Provide the [X, Y] coordinate of the cell's center where the given text is located.  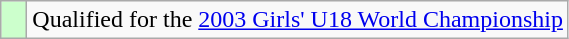
Qualified for the 2003 Girls' U18 World Championship [298, 20]
